Detect which cell encompasses the target text, then output its (X, Y) center coordinate. 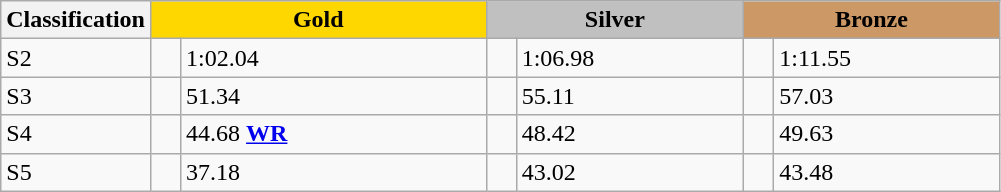
S5 (76, 172)
55.11 (630, 96)
S3 (76, 96)
Classification (76, 20)
S4 (76, 134)
37.18 (334, 172)
51.34 (334, 96)
1:11.55 (886, 58)
Silver (615, 20)
43.02 (630, 172)
S2 (76, 58)
57.03 (886, 96)
Bronze (872, 20)
44.68 WR (334, 134)
1:06.98 (630, 58)
43.48 (886, 172)
Gold (318, 20)
1:02.04 (334, 58)
48.42 (630, 134)
49.63 (886, 134)
